Locate the cell with the specified text and output its (X, Y) center coordinate. 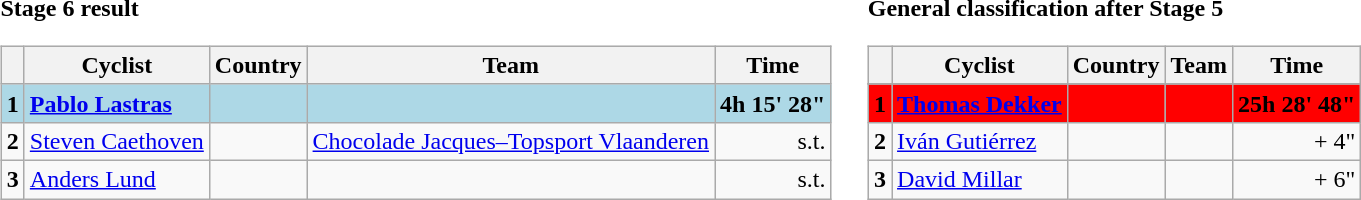
Steven Caethoven (116, 141)
+ 6" (1297, 179)
Thomas Dekker (980, 103)
Pablo Lastras (116, 103)
25h 28' 48" (1297, 103)
Chocolade Jacques–Topsport Vlaanderen (510, 141)
Anders Lund (116, 179)
Iván Gutiérrez (980, 141)
+ 4" (1297, 141)
David Millar (980, 179)
4h 15' 28" (773, 103)
